Identify which cell holds the provided text, then report its (X, Y) central coordinate. 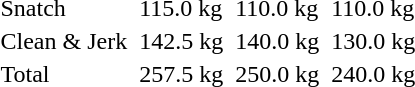
142.5 kg (182, 41)
140.0 kg (278, 41)
